From the cell containing the given text, extract its center point as [x, y] coordinate. 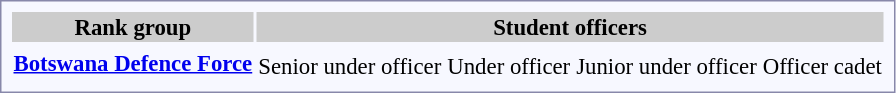
Junior under officer [667, 66]
Rank group [133, 27]
Officer cadet [822, 66]
Under officer [509, 66]
Student officers [570, 27]
Botswana Defence Force [133, 63]
Senior under officer [350, 66]
